Return (X, Y) of the center of cell containing provided text 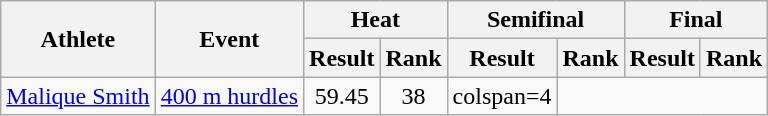
38 (414, 96)
Final (696, 20)
Malique Smith (78, 96)
59.45 (342, 96)
Athlete (78, 39)
Event (229, 39)
Heat (376, 20)
Semifinal (536, 20)
colspan=4 (502, 96)
400 m hurdles (229, 96)
